Return the (X, Y) coordinate for the center point of the cell that contains the specified text.  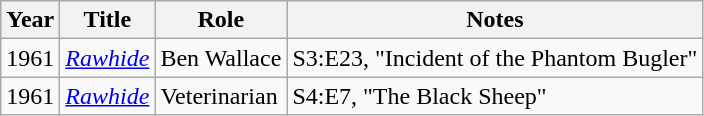
Year (30, 20)
Notes (495, 20)
S3:E23, "Incident of the Phantom Bugler" (495, 58)
Veterinarian (221, 96)
Ben Wallace (221, 58)
S4:E7, "The Black Sheep" (495, 96)
Role (221, 20)
Title (108, 20)
